Provide the (x, y) coordinate of the cell's center where the given text is located.  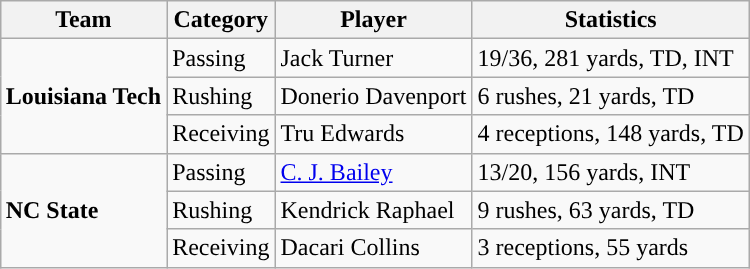
Team (83, 20)
Statistics (610, 20)
C. J. Bailey (374, 172)
Category (221, 20)
NC State (83, 210)
Kendrick Raphael (374, 210)
19/36, 281 yards, TD, INT (610, 58)
6 rushes, 21 yards, TD (610, 96)
Dacari Collins (374, 248)
Donerio Davenport (374, 96)
4 receptions, 148 yards, TD (610, 134)
13/20, 156 yards, INT (610, 172)
3 receptions, 55 yards (610, 248)
Player (374, 20)
Jack Turner (374, 58)
Louisiana Tech (83, 96)
Tru Edwards (374, 134)
9 rushes, 63 yards, TD (610, 210)
